Determine the [x, y] coordinate at the center of the cell enclosing the given text.  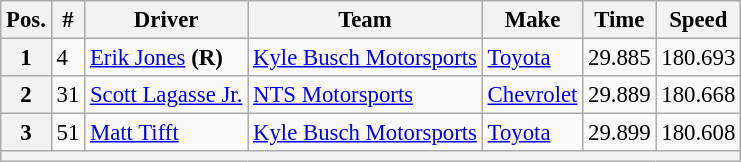
NTS Motorsports [366, 95]
180.693 [698, 58]
29.889 [620, 95]
Time [620, 20]
Erik Jones (R) [166, 58]
Speed [698, 20]
Pos. [26, 20]
Chevrolet [532, 95]
3 [26, 133]
51 [68, 133]
# [68, 20]
29.899 [620, 133]
2 [26, 95]
Driver [166, 20]
Scott Lagasse Jr. [166, 95]
Team [366, 20]
1 [26, 58]
Make [532, 20]
29.885 [620, 58]
4 [68, 58]
180.668 [698, 95]
180.608 [698, 133]
Matt Tifft [166, 133]
31 [68, 95]
